From the cell containing the given text, extract its center point as (x, y) coordinate. 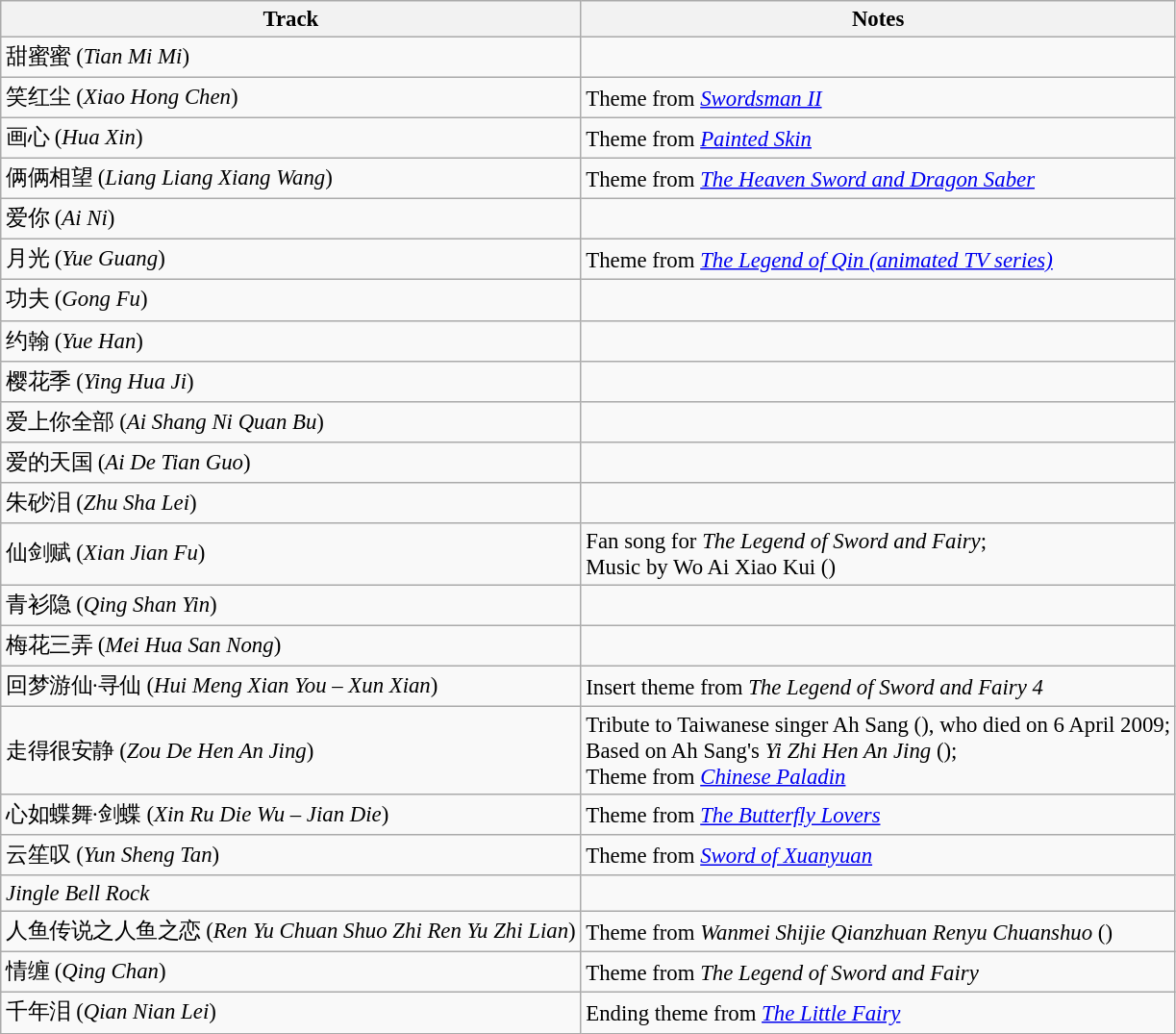
Theme from Painted Skin (878, 139)
Theme from Wanmei Shijie Qianzhuan Renyu Chuanshuo () (878, 932)
Theme from The Butterfly Lovers (878, 815)
笑红尘 (Xiao Hong Chen) (290, 98)
俩俩相望 (Liang Liang Xiang Wang) (290, 179)
樱花季 (Ying Hua Ji) (290, 381)
画心 (Hua Xin) (290, 139)
约翰 (Yue Han) (290, 340)
月光 (Yue Guang) (290, 260)
Theme from The Legend of Sword and Fairy (878, 972)
Jingle Bell Rock (290, 894)
仙剑赋 (Xian Jian Fu) (290, 554)
甜蜜蜜 (Tian Mi Mi) (290, 58)
朱砂泪 (Zhu Sha Lei) (290, 503)
情缠 (Qing Chan) (290, 972)
Theme from Swordsman II (878, 98)
Track (290, 19)
爱你 (Ai Ni) (290, 219)
爱上你全部 (Ai Shang Ni Quan Bu) (290, 421)
走得很安静 (Zou De Hen An Jing) (290, 751)
青衫隐 (Qing Shan Yin) (290, 605)
梅花三弄 (Mei Hua San Nong) (290, 645)
功夫 (Gong Fu) (290, 300)
Fan song for The Legend of Sword and Fairy;Music by Wo Ai Xiao Kui () (878, 554)
心如蝶舞·剑蝶 (Xin Ru Die Wu – Jian Die) (290, 815)
Tribute to Taiwanese singer Ah Sang (), who died on 6 April 2009;Based on Ah Sang's Yi Zhi Hen An Jing ();Theme from Chinese Paladin (878, 751)
Insert theme from The Legend of Sword and Fairy 4 (878, 686)
人鱼传说之人鱼之恋 (Ren Yu Chuan Shuo Zhi Ren Yu Zhi Lian) (290, 932)
云笙叹 (Yun Sheng Tan) (290, 855)
Theme from Sword of Xuanyuan (878, 855)
爱的天国 (Ai De Tian Guo) (290, 462)
Ending theme from The Little Fairy (878, 1013)
Theme from The Legend of Qin (animated TV series) (878, 260)
Theme from The Heaven Sword and Dragon Saber (878, 179)
Notes (878, 19)
回梦游仙·寻仙 (Hui Meng Xian You – Xun Xian) (290, 686)
千年泪 (Qian Nian Lei) (290, 1013)
